Provide the (X, Y) coordinate of the cell's center where the given text is located.  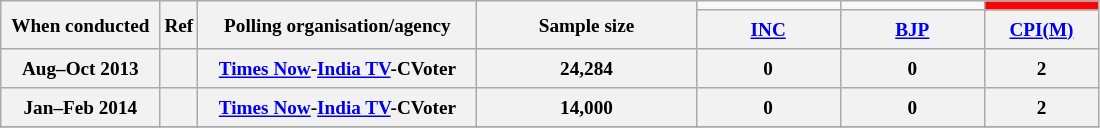
Sample size (586, 25)
BJP (912, 30)
When conducted (80, 25)
Aug–Oct 2013 (80, 68)
Ref (179, 25)
CPI(M) (1041, 30)
24,284 (586, 68)
14,000 (586, 108)
Polling organisation/agency (338, 25)
Jan–Feb 2014 (80, 108)
INC (768, 30)
